Search for the cell housing the specified text and yield its [X, Y] center coordinate. 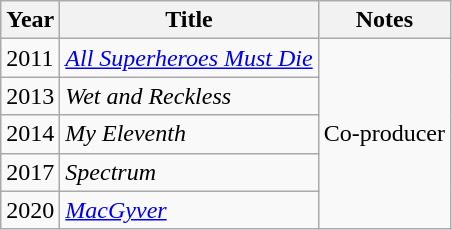
MacGyver [189, 210]
Wet and Reckless [189, 96]
2013 [30, 96]
Notes [384, 20]
2017 [30, 172]
Title [189, 20]
All Superheroes Must Die [189, 58]
Year [30, 20]
Spectrum [189, 172]
Co-producer [384, 134]
2014 [30, 134]
My Eleventh [189, 134]
2020 [30, 210]
2011 [30, 58]
